Find where the given text appears and provide that cell's center as [X, Y] coordinate. 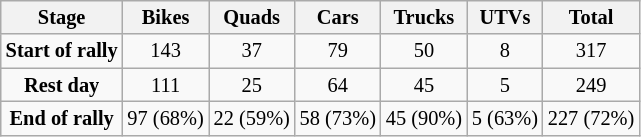
79 [338, 51]
Trucks [424, 17]
Total [591, 17]
Start of rally [62, 51]
8 [505, 51]
227 (72%) [591, 118]
5 (63%) [505, 118]
317 [591, 51]
22 (59%) [252, 118]
58 (73%) [338, 118]
End of rally [62, 118]
37 [252, 51]
45 (90%) [424, 118]
UTVs [505, 17]
50 [424, 51]
Stage [62, 17]
249 [591, 85]
45 [424, 85]
111 [166, 85]
Cars [338, 17]
Rest day [62, 85]
Quads [252, 17]
64 [338, 85]
97 (68%) [166, 118]
Bikes [166, 17]
25 [252, 85]
5 [505, 85]
143 [166, 51]
